Search for the cell housing the specified text and yield its [x, y] center coordinate. 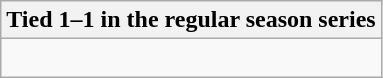
Tied 1–1 in the regular season series [191, 20]
